Find where the given text appears and provide that cell's center as (X, Y) coordinate. 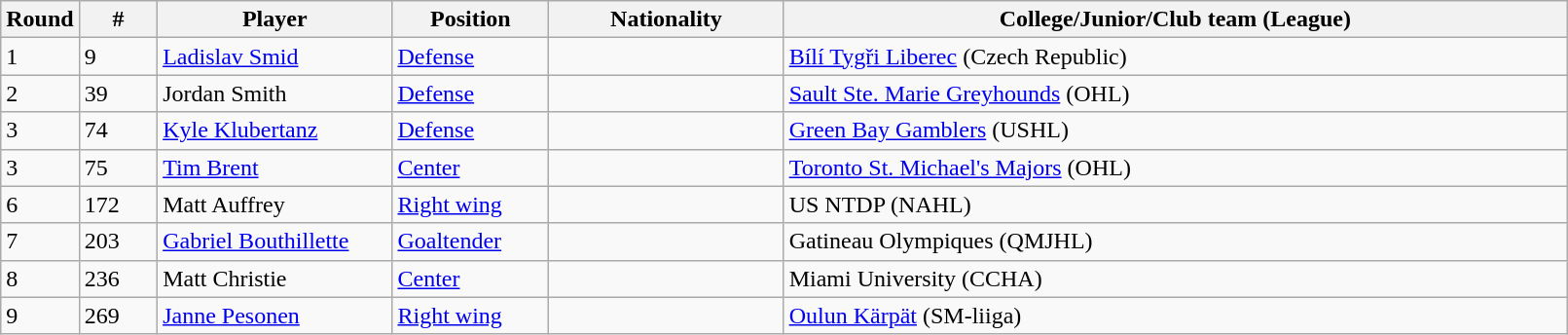
Ladislav Smid (274, 56)
Janne Pesonen (274, 316)
172 (118, 205)
# (118, 19)
Green Bay Gamblers (USHL) (1175, 130)
Nationality (666, 19)
1 (40, 56)
7 (40, 242)
269 (118, 316)
39 (118, 93)
Player (274, 19)
6 (40, 205)
Sault Ste. Marie Greyhounds (OHL) (1175, 93)
Matt Christie (274, 279)
75 (118, 167)
Tim Brent (274, 167)
Matt Auffrey (274, 205)
Toronto St. Michael's Majors (OHL) (1175, 167)
236 (118, 279)
8 (40, 279)
Gatineau Olympiques (QMJHL) (1175, 242)
203 (118, 242)
US NTDP (NAHL) (1175, 205)
74 (118, 130)
Gabriel Bouthillette (274, 242)
Jordan Smith (274, 93)
Goaltender (471, 242)
2 (40, 93)
Round (40, 19)
College/Junior/Club team (League) (1175, 19)
Miami University (CCHA) (1175, 279)
Bílí Tygři Liberec (Czech Republic) (1175, 56)
Kyle Klubertanz (274, 130)
Oulun Kärpät (SM-liiga) (1175, 316)
Position (471, 19)
